Pinpoint the cell where the given text exists, returning its [x, y] midpoint coordinate. 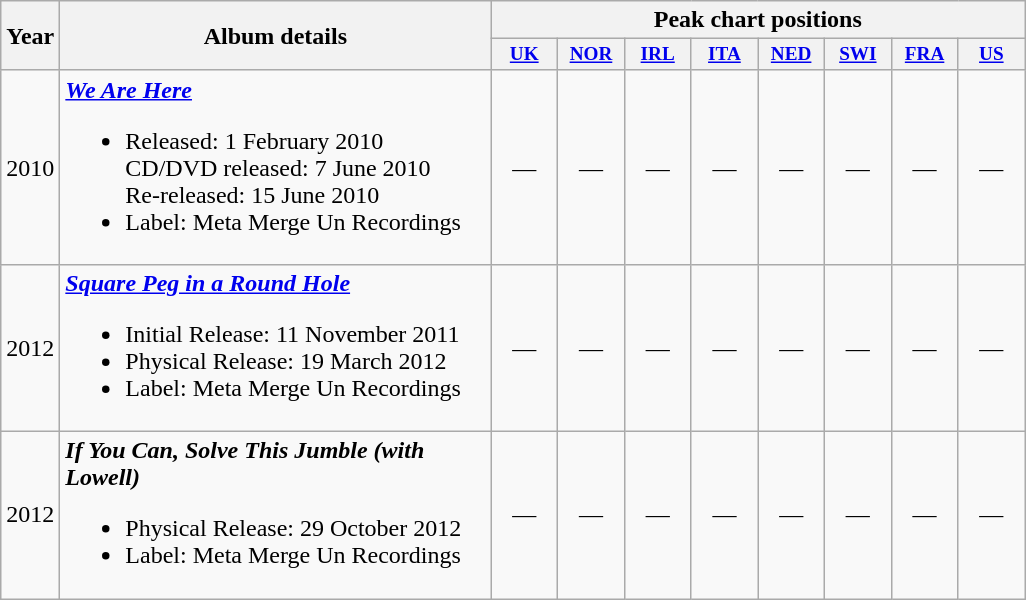
UK [524, 55]
Peak chart positions [758, 20]
US [992, 55]
NED [792, 55]
IRL [658, 55]
Album details [276, 36]
If You Can, Solve This Jumble (with Lowell)Physical Release: 29 October 2012Label: Meta Merge Un Recordings [276, 516]
NOR [592, 55]
We Are HereReleased: 1 February 2010CD/DVD released: 7 June 2010Re-released: 15 June 2010Label: Meta Merge Un Recordings [276, 167]
SWI [858, 55]
ITA [724, 55]
2010 [30, 167]
Square Peg in a Round HoleInitial Release: 11 November 2011Physical Release: 19 March 2012Label: Meta Merge Un Recordings [276, 348]
FRA [924, 55]
Year [30, 36]
